Identify which cell holds the provided text, then report its (x, y) central coordinate. 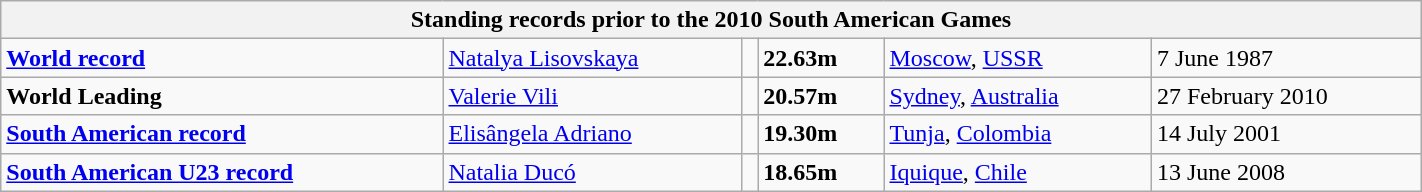
Tunja, Colombia (1018, 134)
World record (222, 58)
Valerie Vili (592, 96)
Iquique, Chile (1018, 172)
7 June 1987 (1286, 58)
27 February 2010 (1286, 96)
South American record (222, 134)
South American U23 record (222, 172)
13 June 2008 (1286, 172)
World Leading (222, 96)
Standing records prior to the 2010 South American Games (711, 20)
Natalia Ducó (592, 172)
Natalya Lisovskaya (592, 58)
Moscow, USSR (1018, 58)
14 July 2001 (1286, 134)
Elisângela Adriano (592, 134)
20.57m (821, 96)
19.30m (821, 134)
18.65m (821, 172)
22.63m (821, 58)
Sydney, Australia (1018, 96)
